Find where the given text appears and provide that cell's center as (x, y) coordinate. 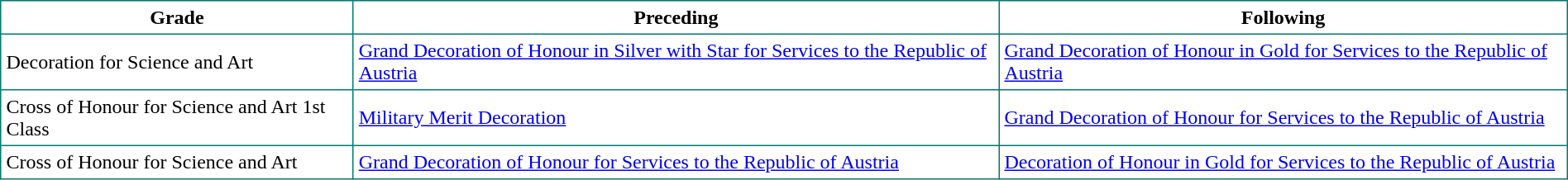
Grand Decoration of Honour in Silver with Star for Services to the Republic of Austria (676, 62)
Grade (177, 17)
Grand Decoration of Honour in Gold for Services to the Republic of Austria (1284, 62)
Decoration of Honour in Gold for Services to the Republic of Austria (1284, 162)
Military Merit Decoration (676, 118)
Preceding (676, 17)
Cross of Honour for Science and Art (177, 162)
Cross of Honour for Science and Art 1st Class (177, 118)
Following (1284, 17)
Decoration for Science and Art (177, 62)
